Return (X, Y) of the center of cell containing provided text 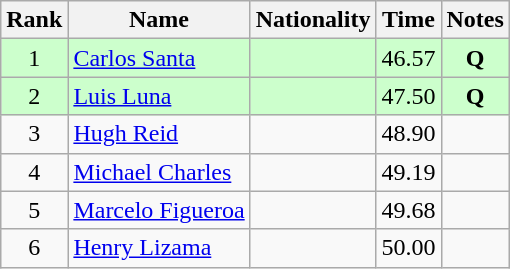
Time (408, 20)
2 (34, 96)
1 (34, 58)
50.00 (408, 248)
Nationality (313, 20)
49.19 (408, 172)
49.68 (408, 210)
47.50 (408, 96)
4 (34, 172)
46.57 (408, 58)
Michael Charles (159, 172)
6 (34, 248)
Notes (475, 20)
3 (34, 134)
5 (34, 210)
Carlos Santa (159, 58)
Hugh Reid (159, 134)
Henry Lizama (159, 248)
Marcelo Figueroa (159, 210)
48.90 (408, 134)
Luis Luna (159, 96)
Name (159, 20)
Rank (34, 20)
